Return (x, y) of the center of cell containing provided text 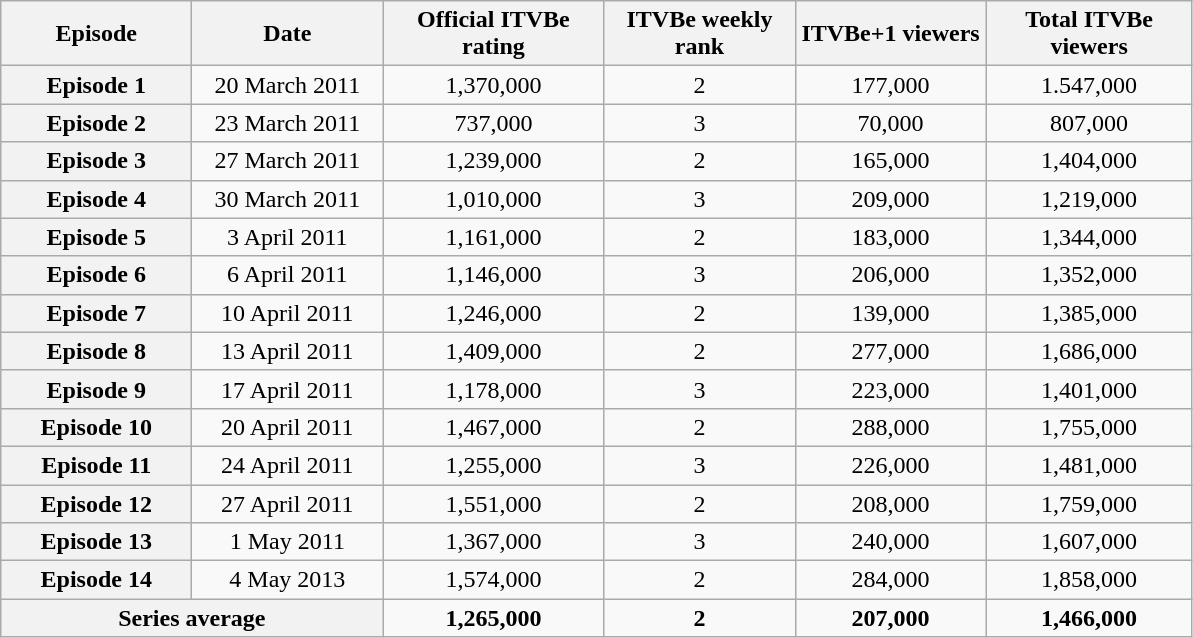
23 March 2011 (288, 123)
Series average (192, 618)
27 April 2011 (288, 503)
70,000 (890, 123)
Episode 4 (96, 199)
Episode 1 (96, 85)
Episode 11 (96, 465)
1,686,000 (1089, 351)
Date (288, 34)
807,000 (1089, 123)
Episode 9 (96, 389)
1,265,000 (494, 618)
1,370,000 (494, 85)
139,000 (890, 313)
177,000 (890, 85)
1,344,000 (1089, 237)
1,481,000 (1089, 465)
1,401,000 (1089, 389)
1,607,000 (1089, 542)
Episode 8 (96, 351)
10 April 2011 (288, 313)
Total ITVBe viewers (1089, 34)
4 May 2013 (288, 580)
20 April 2011 (288, 427)
1,161,000 (494, 237)
209,000 (890, 199)
1,759,000 (1089, 503)
Episode 14 (96, 580)
Episode (96, 34)
Episode 7 (96, 313)
24 April 2011 (288, 465)
277,000 (890, 351)
ITVBe+1 viewers (890, 34)
208,000 (890, 503)
1.547,000 (1089, 85)
Episode 5 (96, 237)
Episode 12 (96, 503)
13 April 2011 (288, 351)
30 March 2011 (288, 199)
1,755,000 (1089, 427)
1,409,000 (494, 351)
288,000 (890, 427)
27 March 2011 (288, 161)
1,255,000 (494, 465)
1,010,000 (494, 199)
Episode 13 (96, 542)
Episode 3 (96, 161)
1,246,000 (494, 313)
ITVBe weekly rank (700, 34)
165,000 (890, 161)
1,404,000 (1089, 161)
Official ITVBe rating (494, 34)
Episode 6 (96, 275)
206,000 (890, 275)
6 April 2011 (288, 275)
17 April 2011 (288, 389)
1,178,000 (494, 389)
1,574,000 (494, 580)
1,239,000 (494, 161)
207,000 (890, 618)
1,385,000 (1089, 313)
1,858,000 (1089, 580)
1,551,000 (494, 503)
240,000 (890, 542)
1,219,000 (1089, 199)
1,146,000 (494, 275)
Episode 2 (96, 123)
737,000 (494, 123)
1,367,000 (494, 542)
1,466,000 (1089, 618)
223,000 (890, 389)
Episode 10 (96, 427)
20 March 2011 (288, 85)
1,467,000 (494, 427)
284,000 (890, 580)
1,352,000 (1089, 275)
1 May 2011 (288, 542)
183,000 (890, 237)
226,000 (890, 465)
3 April 2011 (288, 237)
